From the cell containing the given text, extract its center point as (X, Y) coordinate. 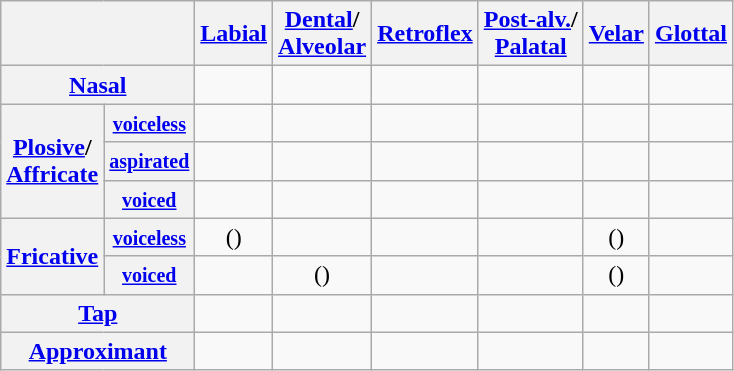
Post-alv./Palatal (530, 34)
Velar (616, 34)
Retroflex (426, 34)
Approximant (98, 351)
Tap (98, 313)
aspirated (150, 161)
Glottal (690, 34)
Plosive/Affricate (52, 161)
Labial (234, 34)
Nasal (98, 85)
Dental/Alveolar (322, 34)
Fricative (52, 256)
